Identify which cell holds the provided text, then report its (X, Y) central coordinate. 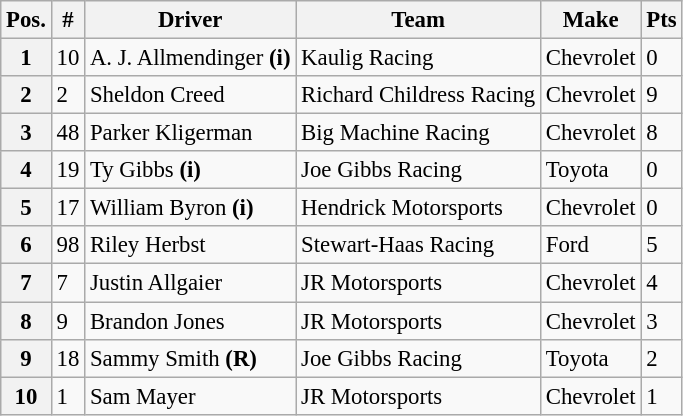
48 (68, 133)
Pos. (26, 20)
Richard Childress Racing (418, 95)
Ty Gibbs (i) (190, 170)
Stewart-Haas Racing (418, 245)
William Byron (i) (190, 208)
Hendrick Motorsports (418, 208)
# (68, 20)
Sammy Smith (R) (190, 358)
Brandon Jones (190, 321)
18 (68, 358)
19 (68, 170)
Driver (190, 20)
17 (68, 208)
Make (590, 20)
Justin Allgaier (190, 283)
Team (418, 20)
Ford (590, 245)
Sheldon Creed (190, 95)
Big Machine Racing (418, 133)
6 (26, 245)
98 (68, 245)
Riley Herbst (190, 245)
Parker Kligerman (190, 133)
A. J. Allmendinger (i) (190, 58)
Kaulig Racing (418, 58)
Pts (662, 20)
Sam Mayer (190, 396)
